Locate the cell with the specified text and output its (x, y) center coordinate. 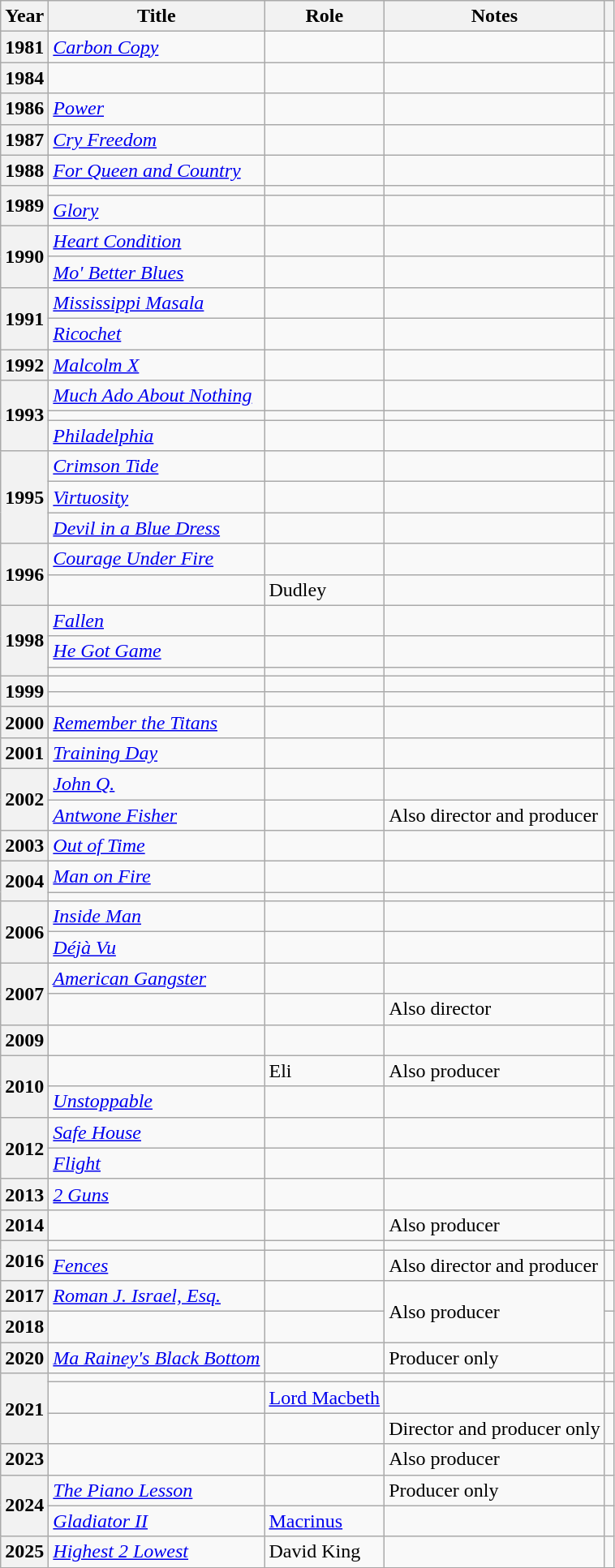
David King (325, 1552)
Much Ado About Nothing (157, 396)
2021 (24, 1408)
2014 (24, 1225)
2018 (24, 1327)
Antwone Fisher (157, 815)
Macrinus (325, 1521)
2010 (24, 1086)
Safe House (157, 1132)
2004 (24, 881)
2001 (24, 753)
1989 (24, 206)
The Piano Lesson (157, 1490)
1990 (24, 256)
Carbon Copy (157, 47)
1992 (24, 364)
1987 (24, 140)
1993 (24, 415)
1995 (24, 497)
Philadelphia (157, 436)
Cry Freedom (157, 140)
2023 (24, 1459)
Ricochet (157, 333)
Notes (495, 16)
1998 (24, 641)
2006 (24, 932)
Remember the Titans (157, 722)
1991 (24, 318)
Heart Condition (157, 241)
Power (157, 109)
2000 (24, 722)
Inside Man (157, 917)
Mo' Better Blues (157, 272)
2007 (24, 994)
American Gangster (157, 978)
Fences (157, 1265)
He Got Game (157, 651)
1996 (24, 574)
Virtuosity (157, 497)
Also director (495, 1009)
Gladiator II (157, 1521)
Ma Rainey's Black Bottom (157, 1358)
1999 (24, 691)
John Q. (157, 784)
Glory (157, 210)
Title (157, 16)
Man on Fire (157, 877)
Roman J. Israel, Esq. (157, 1296)
Malcolm X (157, 364)
2003 (24, 846)
Courage Under Fire (157, 559)
1984 (24, 78)
Devil in a Blue Dress (157, 528)
Year (24, 16)
Unstoppable (157, 1102)
Déjà Vu (157, 947)
1988 (24, 170)
Lord Macbeth (325, 1398)
2020 (24, 1358)
Dudley (325, 590)
2024 (24, 1506)
Highest 2 Lowest (157, 1552)
2013 (24, 1194)
2002 (24, 799)
Eli (325, 1071)
Role (325, 16)
2016 (24, 1261)
Mississippi Masala (157, 303)
2025 (24, 1552)
Out of Time (157, 846)
2009 (24, 1040)
Training Day (157, 753)
Crimson Tide (157, 466)
2017 (24, 1296)
For Queen and Country (157, 170)
Flight (157, 1163)
2 Guns (157, 1194)
2012 (24, 1148)
Fallen (157, 621)
1981 (24, 47)
Director and producer only (495, 1428)
1986 (24, 109)
